Output the (X, Y) coordinate of the center of the cell containing the given text.  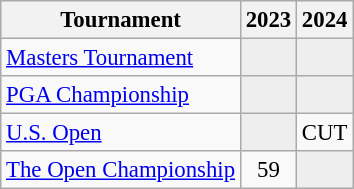
2024 (325, 20)
2023 (268, 20)
CUT (325, 133)
The Open Championship (121, 170)
U.S. Open (121, 133)
Masters Tournament (121, 58)
PGA Championship (121, 95)
59 (268, 170)
Tournament (121, 20)
